Find where the given text appears and provide that cell's center as [X, Y] coordinate. 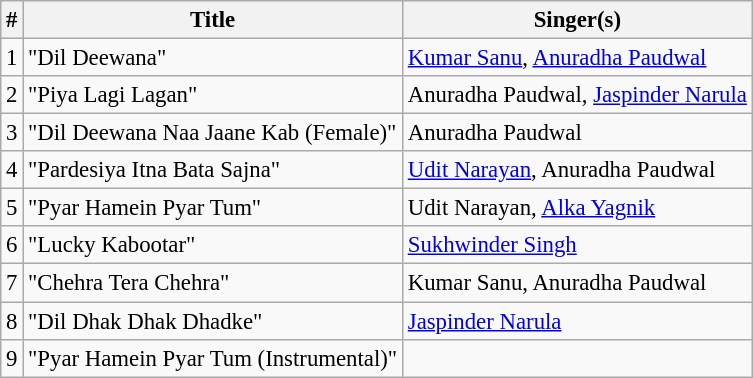
Singer(s) [577, 20]
8 [12, 321]
Title [213, 20]
"Chehra Tera Chehra" [213, 283]
"Pyar Hamein Pyar Tum (Instrumental)" [213, 358]
1 [12, 58]
"Lucky Kabootar" [213, 245]
Udit Narayan, Anuradha Paudwal [577, 170]
9 [12, 358]
"Dil Deewana" [213, 58]
6 [12, 245]
7 [12, 283]
Udit Narayan, Alka Yagnik [577, 208]
"Pardesiya Itna Bata Sajna" [213, 170]
Sukhwinder Singh [577, 245]
5 [12, 208]
"Dil Dhak Dhak Dhadke" [213, 321]
Jaspinder Narula [577, 321]
"Pyar Hamein Pyar Tum" [213, 208]
Anuradha Paudwal, Jaspinder Narula [577, 95]
"Dil Deewana Naa Jaane Kab (Female)" [213, 133]
4 [12, 170]
Anuradha Paudwal [577, 133]
# [12, 20]
2 [12, 95]
3 [12, 133]
"Piya Lagi Lagan" [213, 95]
